Identify which cell holds the provided text, then report its (x, y) central coordinate. 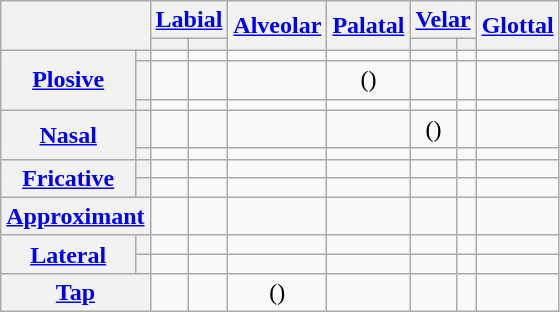
Labial (189, 20)
Approximant (76, 216)
Alveolar (278, 26)
Tap (76, 292)
Nasal (68, 134)
Plosive (68, 80)
Glottal (518, 26)
Fricative (68, 178)
Lateral (68, 254)
Velar (443, 20)
Palatal (368, 26)
